Return (x, y) of the center of cell containing provided text 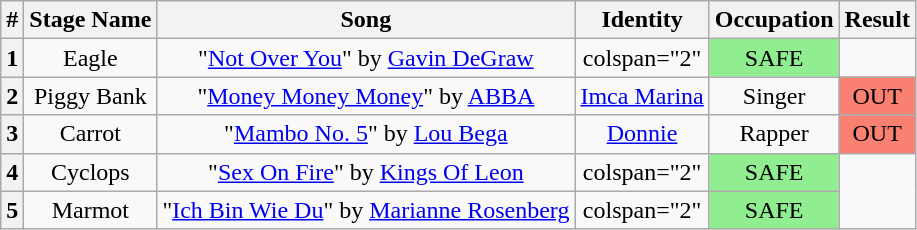
Donnie (642, 134)
Identity (642, 20)
2 (12, 96)
"Ich Bin Wie Du" by Marianne Rosenberg (366, 210)
Carrot (90, 134)
Occupation (774, 20)
Result (877, 20)
"Sex On Fire" by Kings Of Leon (366, 172)
Singer (774, 96)
4 (12, 172)
Rapper (774, 134)
Piggy Bank (90, 96)
1 (12, 58)
# (12, 20)
"Not Over You" by Gavin DeGraw (366, 58)
Marmot (90, 210)
"Mambo No. 5" by Lou Bega (366, 134)
5 (12, 210)
Eagle (90, 58)
Song (366, 20)
Cyclops (90, 172)
3 (12, 134)
Stage Name (90, 20)
Imca Marina (642, 96)
"Money Money Money" by ABBA (366, 96)
